For the text-containing cell, return its midpoint in [x, y] coordinate format. 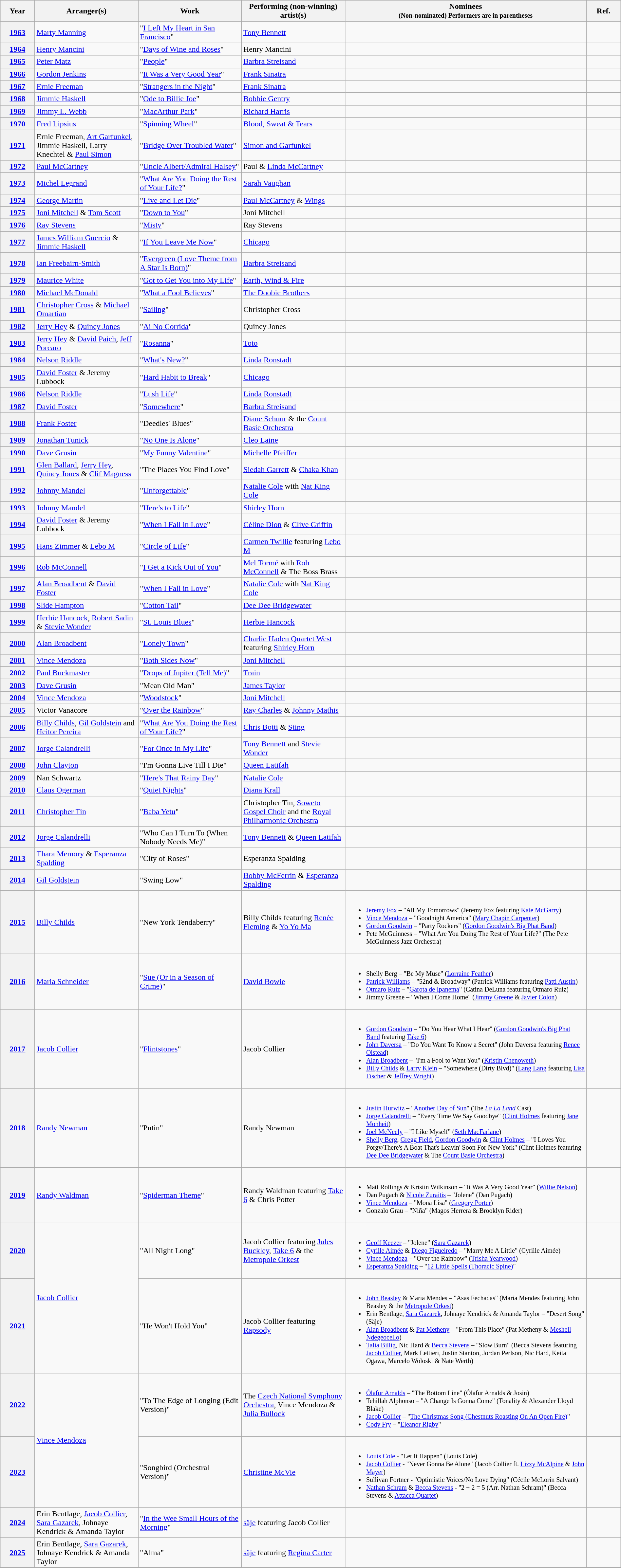
Ernie Freeman [86, 86]
Shirley Horn [293, 508]
The Doobie Brothers [293, 293]
2022 [18, 1404]
James Taylor [293, 685]
2019 [18, 1195]
2011 [18, 811]
Claus Ogerman [86, 790]
1994 [18, 524]
"Quiet Nights" [190, 790]
Arranger(s) [86, 11]
"MacArthur Park" [190, 111]
"Sue (Or in a Season of Crime)" [190, 981]
2008 [18, 765]
2016 [18, 981]
Ernie Freeman, Art Garfunkel, Jimmie Haskell, Larry Knechtel & Paul Simon [86, 145]
2018 [18, 1127]
Christopher Tin, Soweto Gospel Choir and the Royal Philharmonic Orchestra [293, 811]
Erin Bentlage, Sara Gazarek, Johnaye Kendrick & Amanda Taylor [86, 1553]
Michael McDonald [86, 293]
1974 [18, 200]
Paul Buckmaster [86, 673]
"What a Fool Believes" [190, 293]
2006 [18, 727]
Mel Tormé with Rob McConnell & The Boss Brass [293, 567]
Siedah Garrett & Chaka Khan [293, 469]
1967 [18, 86]
Jonathan Tunick [86, 440]
2000 [18, 644]
"Putin" [190, 1127]
Natalie Cole [293, 778]
Céline Dion & Clive Griffin [293, 524]
"Lonely Town" [190, 644]
"Mean Old Man" [190, 685]
Slide Hampton [86, 605]
David Foster [86, 406]
Jerry Hey & David Paich, Jeff Porcaro [86, 343]
Toto [293, 343]
Quincy Jones [293, 326]
Dee Dee Bridgewater [293, 605]
Jimmy L. Webb [86, 111]
"I Get a Kick Out of You" [190, 567]
1969 [18, 111]
"No One Is Alone" [190, 440]
1993 [18, 508]
"Hard Habit to Break" [190, 377]
1972 [18, 166]
"Got to Get You into My Life" [190, 280]
"Misty" [190, 225]
2003 [18, 685]
"Baba Yetu" [190, 811]
Simon and Garfunkel [293, 145]
Jerry Hey & Quincy Jones [86, 326]
"I Left My Heart in San Francisco" [190, 32]
"Drops of Jupiter (Tell Me)" [190, 673]
1980 [18, 293]
"Both Sides Now" [190, 660]
Bobbie Gentry [293, 99]
Richard Harris [293, 111]
David Bowie [293, 981]
"To The Edge of Longing (Edit Version)" [190, 1404]
Thara Memory & Esperanza Spalding [86, 858]
"I'm Gonna Live Till I Die" [190, 765]
1997 [18, 589]
Queen Latifah [293, 765]
Blood, Sweat & Tears [293, 124]
Chris Botti & Sting [293, 727]
1999 [18, 622]
Marty Manning [86, 32]
"City of Roses" [190, 858]
Jacob Collier featuring Rapsody [293, 1326]
Sarah Vaughan [293, 183]
Christine McVie [293, 1472]
2010 [18, 790]
"Who Can I Turn To (When Nobody Needs Me)" [190, 837]
1987 [18, 406]
2004 [18, 698]
1965 [18, 62]
Tony Bennett [293, 32]
John Clayton [86, 765]
"Somewhere" [190, 406]
"Lush Life" [190, 394]
Michelle Pfeiffer [293, 453]
Christopher Cross & Michael Omartian [86, 310]
"Bridge Over Troubled Water" [190, 145]
Randy Waldman [86, 1195]
Billy Childs [86, 922]
Gil Goldstein [86, 880]
Diane Schuur & the Count Basie Orchestra [293, 423]
Charlie Haden Quartet West featuring Shirley Horn [293, 644]
1970 [18, 124]
"What's New?" [190, 360]
"My Funny Valentine" [190, 453]
2014 [18, 880]
1979 [18, 280]
"Live and Let Die" [190, 200]
1971 [18, 145]
"Woodstock" [190, 698]
"Strangers in the Night" [190, 86]
"Cotton Tail" [190, 605]
Maria Schneider [86, 981]
"It Was a Very Good Year" [190, 74]
Gordon Jenkins [86, 74]
"Days of Wine and Roses" [190, 49]
1985 [18, 377]
1981 [18, 310]
1968 [18, 99]
Glen Ballard, Jerry Hey, Quincy Jones & Clif Magness [86, 469]
"In the Wee Small Hours of the Morning" [190, 1522]
Joni Mitchell & Tom Scott [86, 213]
2002 [18, 673]
1966 [18, 74]
2024 [18, 1522]
"New York Tendaberry" [190, 922]
2015 [18, 922]
Erin Bentlage, Jacob Collier, Sara Gazarek, Johnaye Kendrick & Amanda Taylor [86, 1522]
"Unforgettable" [190, 491]
1964 [18, 49]
Jimmie Haskell [86, 99]
1991 [18, 469]
The Czech National Symphony Orchestra, Vince Mendoza & Julia Bullock [293, 1404]
"Sailing" [190, 310]
Ian Freebairn-Smith [86, 263]
2021 [18, 1326]
"Swing Low" [190, 880]
2009 [18, 778]
1995 [18, 546]
Ray Charles & Johnny Mathis [293, 710]
1984 [18, 360]
"Spiderman Theme" [190, 1195]
George Martin [86, 200]
Fred Lipsius [86, 124]
1976 [18, 225]
1992 [18, 491]
"Flintstones" [190, 1049]
1996 [18, 567]
"He Won't Hold You" [190, 1326]
Jacob Collier featuring Jules Buckley, Take 6 & the Metropole Orkest [293, 1250]
James William Guercio & Jimmie Haskell [86, 242]
Billy Childs, Gil Goldstein and Heitor Pereira [86, 727]
1977 [18, 242]
Herbie Hancock, Robert Sadin & Stevie Wonder [86, 622]
"People" [190, 62]
Nan Schwartz [86, 778]
Billy Childs featuring Renée Fleming & Yo Yo Ma [293, 922]
"Rosanna" [190, 343]
Train [293, 673]
Peter Matz [86, 62]
Ref. [603, 11]
1963 [18, 32]
"For Once in My Life" [190, 748]
1975 [18, 213]
1986 [18, 394]
"Ai No Corrida" [190, 326]
Michel Legrand [86, 183]
"Here's That Rainy Day" [190, 778]
"The Places You Find Love" [190, 469]
1983 [18, 343]
2023 [18, 1472]
1988 [18, 423]
Herbie Hancock [293, 622]
1978 [18, 263]
Alan Broadbent [86, 644]
"All Night Long" [190, 1250]
"If You Leave Me Now" [190, 242]
1989 [18, 440]
Year [18, 11]
"Down to You" [190, 213]
Paul McCartney [86, 166]
2025 [18, 1553]
Performing (non-winning) artist(s) [293, 11]
2012 [18, 837]
"Over the Rainbow" [190, 710]
"Uncle Albert/Admiral Halsey" [190, 166]
Esperanza Spalding [293, 858]
1982 [18, 326]
Christopher Cross [293, 310]
Bobby McFerrin & Esperanza Spalding [293, 880]
1990 [18, 453]
1998 [18, 605]
Paul McCartney & Wings [293, 200]
"Evergreen (Love Theme from A Star Is Born)" [190, 263]
"St. Louis Blues" [190, 622]
Alan Broadbent & David Foster [86, 589]
"Deedles' Blues" [190, 423]
2017 [18, 1049]
2007 [18, 748]
Frank Foster [86, 423]
2005 [18, 710]
1973 [18, 183]
Victor Vanacore [86, 710]
2001 [18, 660]
Tony Bennett & Queen Latifah [293, 837]
"Spinning Wheel" [190, 124]
Earth, Wind & Fire [293, 280]
säje featuring Regina Carter [293, 1553]
Carmen Twillie featuring Lebo M [293, 546]
"Alma" [190, 1553]
"Ode to Billie Joe" [190, 99]
2020 [18, 1250]
Nominees(Non-nominated) Performers are in parentheses [466, 11]
"Circle of Life" [190, 546]
Maurice White [86, 280]
Cleo Laine [293, 440]
Christopher Tin [86, 811]
Work [190, 11]
2013 [18, 858]
Randy Waldman featuring Take 6 & Chris Potter [293, 1195]
"Songbird (Orchestral Version)" [190, 1472]
Diana Krall [293, 790]
Paul & Linda McCartney [293, 166]
"Here's to Life" [190, 508]
Hans Zimmer & Lebo M [86, 546]
Rob McConnell [86, 567]
säje featuring Jacob Collier [293, 1522]
Tony Bennett and Stevie Wonder [293, 748]
